Find where the given text appears and provide that cell's center as [x, y] coordinate. 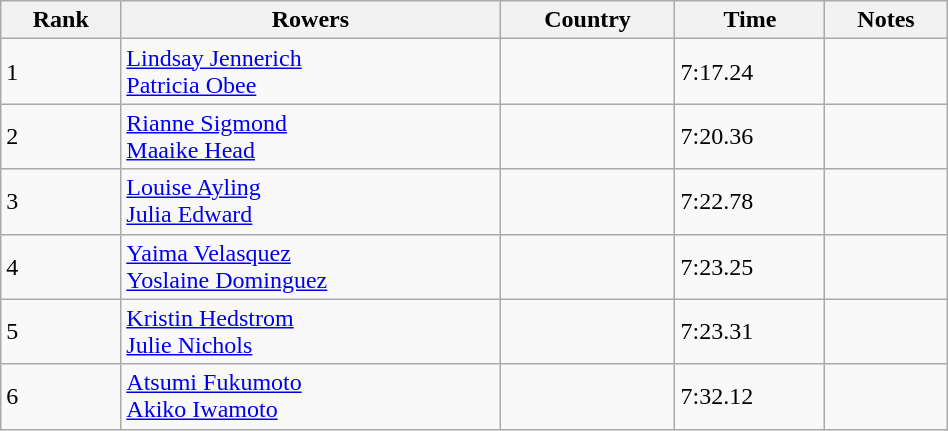
Time [750, 20]
6 [61, 396]
Lindsay JennerichPatricia Obee [310, 72]
7:23.31 [750, 332]
3 [61, 202]
7:17.24 [750, 72]
Kristin HedstromJulie Nichols [310, 332]
Rianne SigmondMaaike Head [310, 136]
Rowers [310, 20]
Yaima VelasquezYoslaine Dominguez [310, 266]
2 [61, 136]
7:20.36 [750, 136]
4 [61, 266]
Atsumi FukumotoAkiko Iwamoto [310, 396]
1 [61, 72]
Notes [886, 20]
Country [588, 20]
5 [61, 332]
Rank [61, 20]
Louise AylingJulia Edward [310, 202]
7:23.25 [750, 266]
7:32.12 [750, 396]
7:22.78 [750, 202]
